Extract the [X, Y] coordinate from the center of the cell holding the provided text.  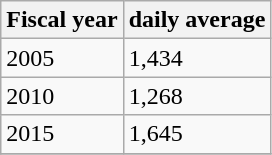
1,645 [197, 134]
1,268 [197, 96]
2015 [62, 134]
2010 [62, 96]
1,434 [197, 58]
daily average [197, 20]
2005 [62, 58]
Fiscal year [62, 20]
